For the text-containing cell, return its midpoint in [x, y] coordinate format. 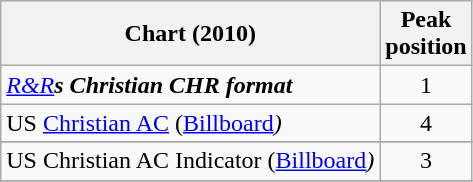
US Christian AC Indicator (Billboard) [190, 161]
US Christian AC (Billboard) [190, 123]
Chart (2010) [190, 34]
4 [426, 123]
Peak position [426, 34]
3 [426, 161]
R&Rs Christian CHR format [190, 85]
1 [426, 85]
